Find where the given text appears and provide that cell's center as (X, Y) coordinate. 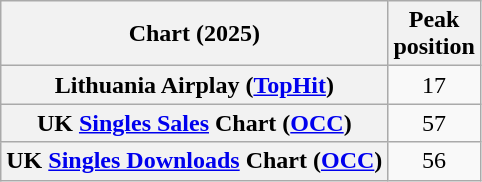
17 (434, 85)
57 (434, 123)
UK Singles Downloads Chart (OCC) (194, 161)
Chart (2025) (194, 34)
56 (434, 161)
Peakposition (434, 34)
UK Singles Sales Chart (OCC) (194, 123)
Lithuania Airplay (TopHit) (194, 85)
